Scan for the cell matching the given text and deliver its [X, Y] coordinate at center. 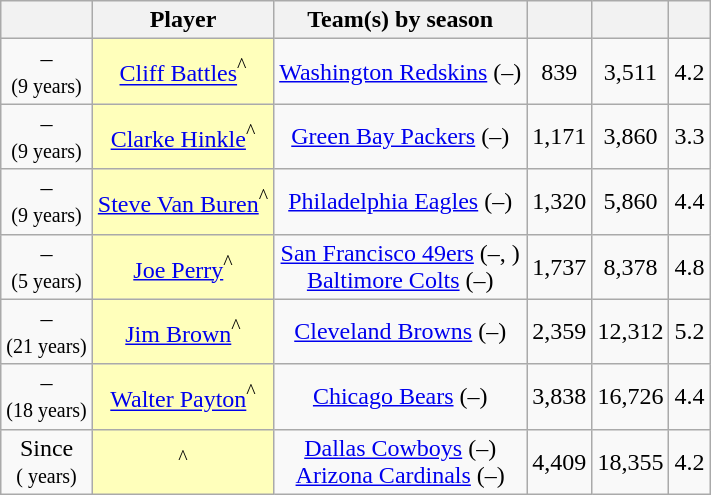
Clarke Hinkle^ [182, 136]
–(5 years) [47, 266]
5,860 [630, 202]
8,378 [630, 266]
Jim Brown^ [182, 332]
Philadelphia Eagles (–) [400, 202]
4.8 [690, 266]
1,171 [560, 136]
12,312 [630, 332]
2,359 [560, 332]
3,838 [560, 396]
1,737 [560, 266]
3,860 [630, 136]
^ [182, 462]
–(21 years) [47, 332]
1,320 [560, 202]
Cleveland Browns (–) [400, 332]
4,409 [560, 462]
18,355 [630, 462]
3,511 [630, 72]
Chicago Bears (–) [400, 396]
3.3 [690, 136]
Steve Van Buren^ [182, 202]
Team(s) by season [400, 20]
Washington Redskins (–) [400, 72]
Dallas Cowboys (–)Arizona Cardinals (–) [400, 462]
San Francisco 49ers (–, )Baltimore Colts (–) [400, 266]
Cliff Battles^ [182, 72]
839 [560, 72]
16,726 [630, 396]
–(18 years) [47, 396]
5.2 [690, 332]
Player [182, 20]
Since ( years) [47, 462]
Green Bay Packers (–) [400, 136]
Walter Payton^ [182, 396]
Joe Perry^ [182, 266]
